Identify which cell holds the provided text, then report its [X, Y] central coordinate. 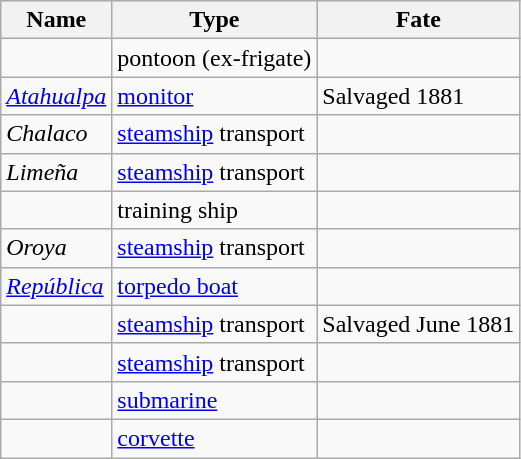
Name [56, 20]
training ship [214, 210]
Oroya [56, 248]
Fate [418, 20]
monitor [214, 96]
Type [214, 20]
torpedo boat [214, 286]
Chalaco [56, 134]
submarine [214, 400]
República [56, 286]
Salvaged June 1881 [418, 324]
pontoon (ex-frigate) [214, 58]
corvette [214, 438]
Limeña [56, 172]
Atahualpa [56, 96]
Salvaged 1881 [418, 96]
